Identify which cell holds the provided text, then report its [x, y] central coordinate. 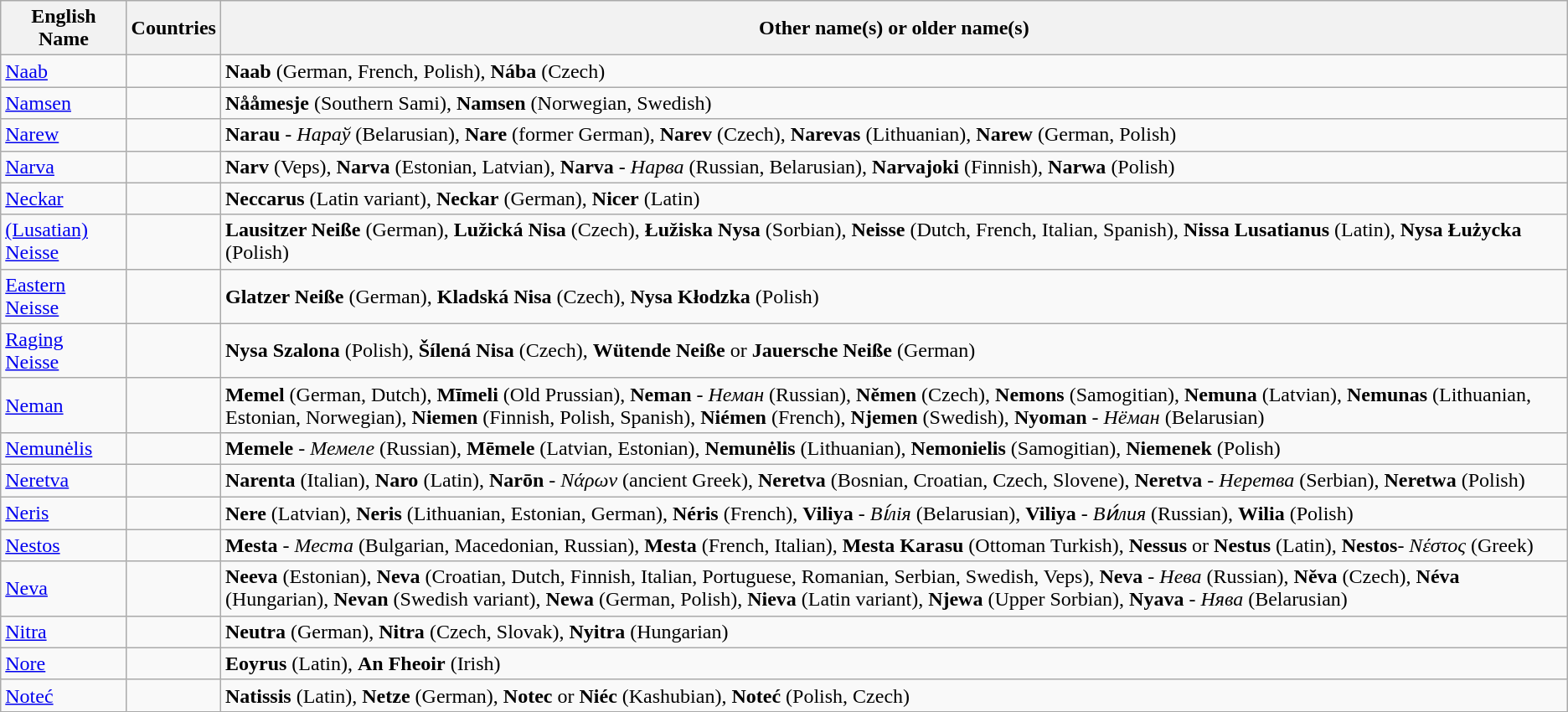
Nestos [64, 545]
Noteć [64, 695]
Neckar [64, 199]
Memele - Мемеле (Russian), Mēmele (Latvian, Estonian), Nemunėlis (Lithuanian), Nemonielis (Samogitian), Niemenek (Polish) [894, 448]
Namsen [64, 103]
Nere (Latvian), Neris (Lithuanian, Estonian, German), Néris (French), Viliya - Ві́лія (Belarusian), Viliya - Ви́лия (Russian), Wilia (Polish) [894, 513]
Neutra (German), Nitra (Czech, Slovak), Nyitra (Hungarian) [894, 632]
Countries [173, 28]
Neva [64, 588]
Narva [64, 167]
English Name [64, 28]
Narau - Нараў (Belarusian), Nare (former German), Narev (Czech), Narevas (Lithuanian), Narew (German, Polish) [894, 135]
Nemunėlis [64, 448]
Other name(s) or older name(s) [894, 28]
Eastern Neisse [64, 297]
Neretva [64, 480]
Natissis (Latin), Netze (German), Notec or Niéc (Kashubian), Noteć (Polish, Czech) [894, 695]
Nore [64, 663]
Nitra [64, 632]
Raging Neisse [64, 350]
Naab (German, French, Polish), Nába (Czech) [894, 71]
(Lusatian) Neisse [64, 241]
Narv (Veps), Narva (Estonian, Latvian), Narva - Нарва (Russian, Belarusian), Narvajoki (Finnish), Narwa (Polish) [894, 167]
Neman [64, 405]
Naab [64, 71]
Nysa Szalona (Polish), Šílená Nisa (Czech), Wütende Neiße or Jauersche Neiße (German) [894, 350]
Glatzer Neiße (German), Kladská Nisa (Czech), Nysa Kłodzka (Polish) [894, 297]
Nååmesje (Southern Sami), Namsen (Norwegian, Swedish) [894, 103]
Narew [64, 135]
Eoyrus (Latin), An Fheoir (Irish) [894, 663]
Neris [64, 513]
Neccarus (Latin variant), Neckar (German), Nicer (Latin) [894, 199]
